Return the (x, y) coordinate for the center point of the cell that contains the specified text.  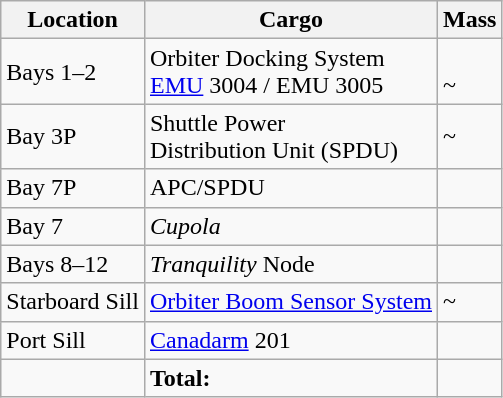
Bay 3P (73, 136)
Cupola (290, 226)
APC/SPDU (290, 188)
Shuttle PowerDistribution Unit (SPDU) (290, 136)
Bay 7P (73, 188)
Bays 1–2 (73, 72)
Canadarm 201 (290, 340)
Port Sill (73, 340)
Cargo (290, 20)
Mass (470, 20)
Tranquility Node (290, 264)
Total: (290, 378)
Orbiter Docking SystemEMU 3004 / EMU 3005 (290, 72)
Bays 8–12 (73, 264)
Starboard Sill (73, 302)
Orbiter Boom Sensor System (290, 302)
Location (73, 20)
Bay 7 (73, 226)
